Provide the [X, Y] coordinate of the cell's center where the given text is located.  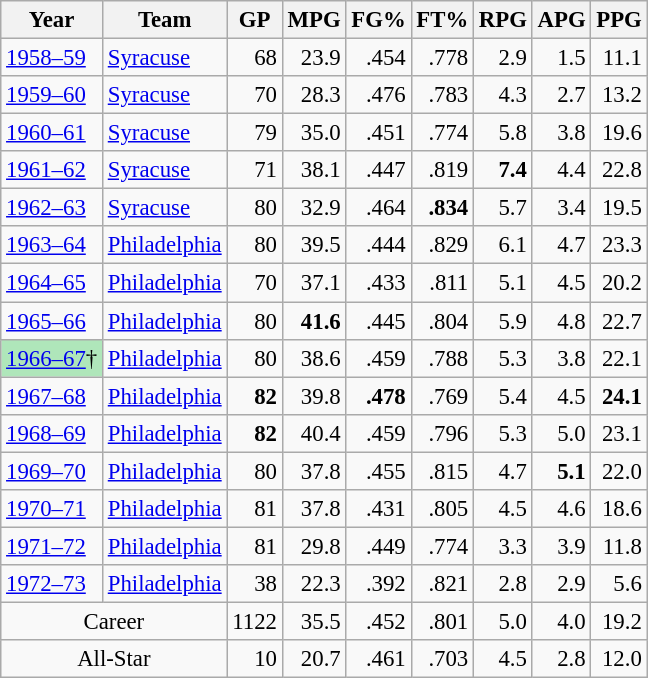
.804 [442, 321]
.455 [378, 471]
1966–67† [52, 358]
5.4 [504, 396]
RPG [504, 20]
68 [254, 58]
.788 [442, 358]
.452 [378, 621]
79 [254, 133]
41.6 [314, 321]
4.8 [562, 321]
19.5 [619, 208]
3.3 [504, 546]
38.6 [314, 358]
5.6 [619, 584]
GP [254, 20]
22.3 [314, 584]
4.0 [562, 621]
FT% [442, 20]
.834 [442, 208]
12.0 [619, 659]
.433 [378, 283]
4.6 [562, 509]
.478 [378, 396]
.829 [442, 245]
.805 [442, 509]
.796 [442, 433]
1122 [254, 621]
1.5 [562, 58]
11.1 [619, 58]
All-Star [114, 659]
7.4 [504, 170]
.476 [378, 95]
.815 [442, 471]
1959–60 [52, 95]
28.3 [314, 95]
1965–66 [52, 321]
2.7 [562, 95]
1958–59 [52, 58]
4.4 [562, 170]
1963–64 [52, 245]
37.1 [314, 283]
1968–69 [52, 433]
22.8 [619, 170]
1972–73 [52, 584]
23.9 [314, 58]
MPG [314, 20]
13.2 [619, 95]
20.7 [314, 659]
35.0 [314, 133]
.464 [378, 208]
5.8 [504, 133]
.454 [378, 58]
39.8 [314, 396]
1964–65 [52, 283]
Career [114, 621]
Team [164, 20]
.703 [442, 659]
Year [52, 20]
3.9 [562, 546]
.451 [378, 133]
5.7 [504, 208]
11.8 [619, 546]
.821 [442, 584]
1967–68 [52, 396]
1969–70 [52, 471]
1962–63 [52, 208]
22.0 [619, 471]
1960–61 [52, 133]
.445 [378, 321]
24.1 [619, 396]
.431 [378, 509]
3.4 [562, 208]
.783 [442, 95]
40.4 [314, 433]
19.2 [619, 621]
23.1 [619, 433]
18.6 [619, 509]
38 [254, 584]
1970–71 [52, 509]
19.6 [619, 133]
.769 [442, 396]
.392 [378, 584]
.778 [442, 58]
1961–62 [52, 170]
5.9 [504, 321]
APG [562, 20]
29.8 [314, 546]
.444 [378, 245]
10 [254, 659]
.801 [442, 621]
PPG [619, 20]
.461 [378, 659]
1971–72 [52, 546]
.819 [442, 170]
38.1 [314, 170]
22.1 [619, 358]
39.5 [314, 245]
.449 [378, 546]
23.3 [619, 245]
20.2 [619, 283]
6.1 [504, 245]
FG% [378, 20]
4.3 [504, 95]
32.9 [314, 208]
.811 [442, 283]
22.7 [619, 321]
.447 [378, 170]
71 [254, 170]
35.5 [314, 621]
